Pinpoint the cell where the given text exists, returning its [x, y] midpoint coordinate. 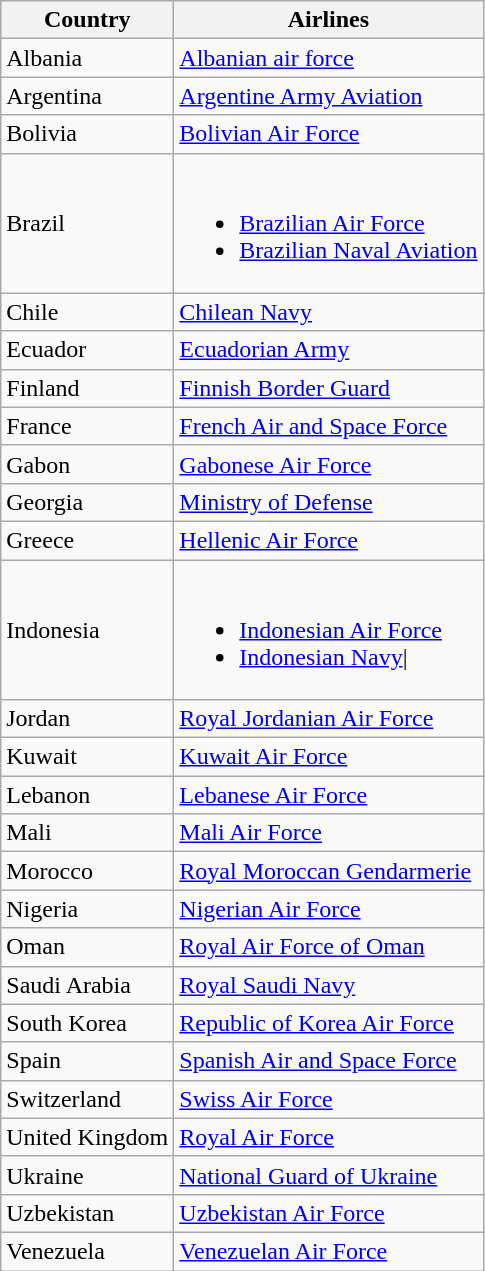
Hellenic Air Force [328, 540]
Lebanese Air Force [328, 795]
Republic of Korea Air Force [328, 1023]
Royal Jordanian Air Force [328, 719]
Kuwait Air Force [328, 757]
Gabon [88, 464]
France [88, 426]
French Air and Space Force [328, 426]
Bolivia [88, 134]
Venezuelan Air Force [328, 1251]
Saudi Arabia [88, 985]
Royal Saudi Navy [328, 985]
Argentine Army Aviation [328, 96]
Venezuela [88, 1251]
Royal Moroccan Gendarmerie [328, 871]
Swiss Air Force [328, 1099]
Albanian air force [328, 58]
Indonesian Air ForceIndonesian Navy| [328, 630]
Country [88, 20]
Brazilian Air ForceBrazilian Naval Aviation [328, 223]
Kuwait [88, 757]
Chilean Navy [328, 312]
Ministry of Defense [328, 502]
National Guard of Ukraine [328, 1175]
Ecuador [88, 350]
Morocco [88, 871]
Spain [88, 1061]
Brazil [88, 223]
Mali Air Force [328, 833]
Oman [88, 947]
Nigerian Air Force [328, 909]
Georgia [88, 502]
Finland [88, 388]
Uzbekistan [88, 1213]
Jordan [88, 719]
Indonesia [88, 630]
Gabonese Air Force [328, 464]
Uzbekistan Air Force [328, 1213]
Spanish Air and Space Force [328, 1061]
Royal Air Force [328, 1137]
Mali [88, 833]
Bolivian Air Force [328, 134]
Albania [88, 58]
Finnish Border Guard [328, 388]
Ecuadorian Army [328, 350]
United Kingdom [88, 1137]
Airlines [328, 20]
Nigeria [88, 909]
South Korea [88, 1023]
Argentina [88, 96]
Royal Air Force of Oman [328, 947]
Lebanon [88, 795]
Switzerland [88, 1099]
Ukraine [88, 1175]
Chile [88, 312]
Greece [88, 540]
